Scan for the cell matching the given text and deliver its [X, Y] coordinate at center. 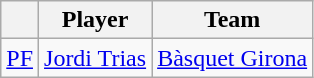
PF [20, 58]
Player [96, 20]
Team [232, 20]
Bàsquet Girona [232, 58]
Jordi Trias [96, 58]
